Return [X, Y] of the center of cell containing provided text 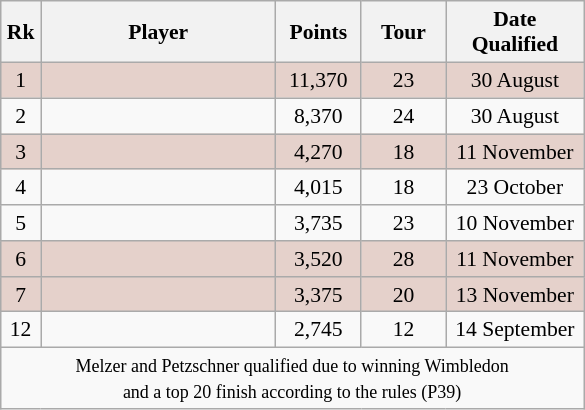
24 [404, 116]
5 [21, 223]
Tour [404, 32]
3,520 [318, 259]
3 [21, 152]
10 November [515, 223]
23 October [515, 187]
13 November [515, 294]
Player [158, 32]
4,015 [318, 187]
11,370 [318, 80]
Melzer and Petzschner qualified due to winning Wimbledonand a top 20 finish according to the rules (P39) [292, 378]
28 [404, 259]
3,735 [318, 223]
2,745 [318, 330]
3,375 [318, 294]
14 September [515, 330]
8,370 [318, 116]
6 [21, 259]
Rk [21, 32]
Points [318, 32]
2 [21, 116]
4,270 [318, 152]
7 [21, 294]
1 [21, 80]
4 [21, 187]
20 [404, 294]
Date Qualified [515, 32]
